Extract the (x, y) coordinate from the center of the cell holding the provided text.  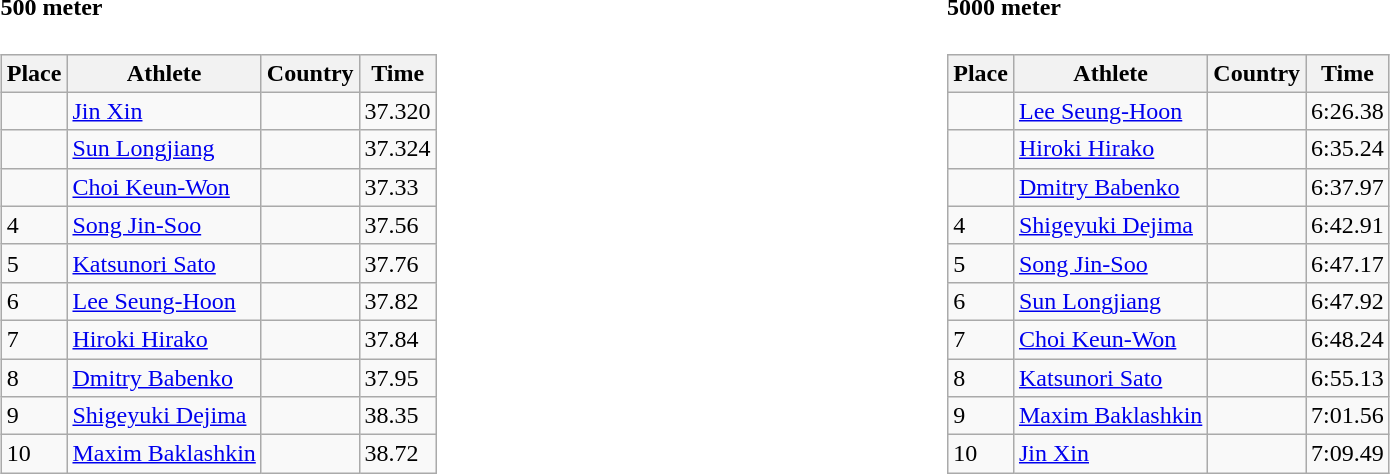
37.56 (398, 225)
7:01.56 (1348, 416)
6:35.24 (1348, 149)
37.82 (398, 301)
7:09.49 (1348, 454)
6:26.38 (1348, 111)
6:42.91 (1348, 225)
37.84 (398, 339)
6:37.97 (1348, 187)
6:47.17 (1348, 263)
6:48.24 (1348, 339)
38.72 (398, 454)
37.33 (398, 187)
37.320 (398, 111)
6:55.13 (1348, 378)
37.76 (398, 263)
37.324 (398, 149)
6:47.92 (1348, 301)
38.35 (398, 416)
37.95 (398, 378)
